Return the [X, Y] coordinate for the center point of the cell that contains the specified text.  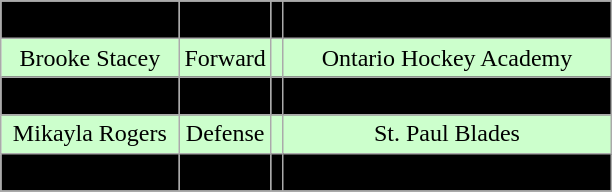
Defense [225, 134]
Catherine Tufts [90, 96]
Brooke Stacey [90, 58]
Taylor Landry [90, 20]
St. Paul Blades [446, 134]
Auburn/Leavitt Red Hornets [446, 20]
Mikayla Rogers [90, 134]
Scanlon Creek Hockey Academy [446, 172]
Victoria Hummel [90, 172]
